Locate the cell with the specified text and output its [x, y] center coordinate. 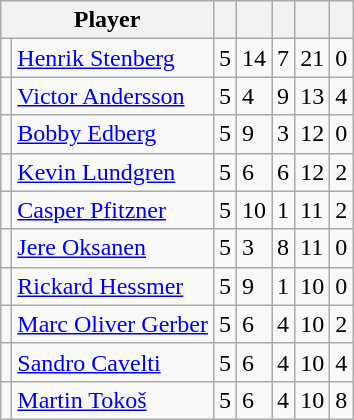
Casper Pfitzner [113, 210]
Rickard Hessmer [113, 286]
13 [312, 96]
21 [312, 58]
Sandro Cavelti [113, 362]
Bobby Edberg [113, 134]
Player [108, 20]
Martin Tokoš [113, 400]
Marc Oliver Gerber [113, 324]
14 [254, 58]
Kevin Lundgren [113, 172]
7 [284, 58]
Jere Oksanen [113, 248]
Henrik Stenberg [113, 58]
Victor Andersson [113, 96]
